Return [x, y] of the center of cell containing provided text 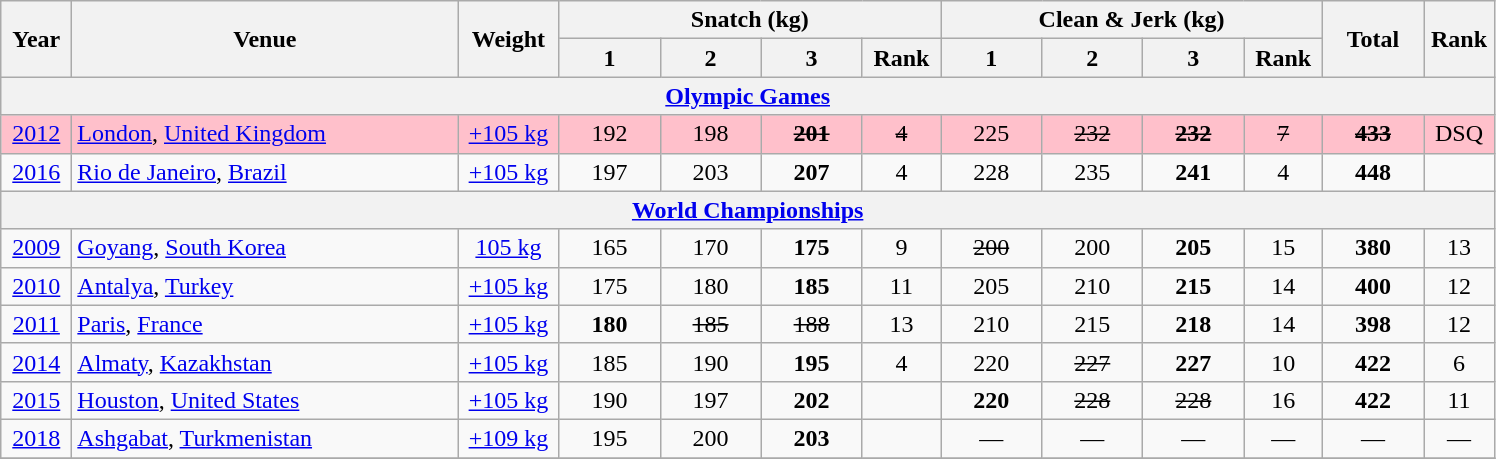
Antalya, Turkey [265, 286]
170 [710, 248]
6 [1460, 362]
Venue [265, 39]
201 [812, 134]
2009 [36, 248]
2014 [36, 362]
Total [1372, 39]
400 [1372, 286]
DSQ [1460, 134]
Clean & Jerk (kg) [1132, 20]
202 [812, 400]
218 [1194, 324]
15 [1284, 248]
Olympic Games [748, 96]
World Championships [748, 210]
105 kg [508, 248]
448 [1372, 172]
2011 [36, 324]
2018 [36, 438]
Paris, France [265, 324]
Ashgabat, Turkmenistan [265, 438]
2010 [36, 286]
Weight [508, 39]
2015 [36, 400]
165 [610, 248]
198 [710, 134]
London, United Kingdom [265, 134]
207 [812, 172]
+109 kg [508, 438]
241 [1194, 172]
Almaty, Kazakhstan [265, 362]
10 [1284, 362]
16 [1284, 400]
225 [992, 134]
380 [1372, 248]
Snatch (kg) [750, 20]
7 [1284, 134]
9 [902, 248]
398 [1372, 324]
Houston, United States [265, 400]
2012 [36, 134]
2016 [36, 172]
235 [1092, 172]
433 [1372, 134]
Rio de Janeiro, Brazil [265, 172]
Year [36, 39]
192 [610, 134]
188 [812, 324]
Goyang, South Korea [265, 248]
